Pinpoint the cell where the given text exists, returning its (x, y) midpoint coordinate. 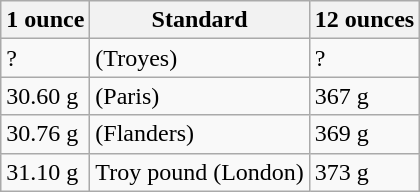
31.10 g (46, 172)
(Flanders) (200, 134)
1 ounce (46, 20)
367 g (364, 96)
Troy pound (London) (200, 172)
Standard (200, 20)
(Troyes) (200, 58)
369 g (364, 134)
30.60 g (46, 96)
373 g (364, 172)
12 ounces (364, 20)
(Paris) (200, 96)
30.76 g (46, 134)
